Provide the [X, Y] coordinate of the cell's center where the given text is located.  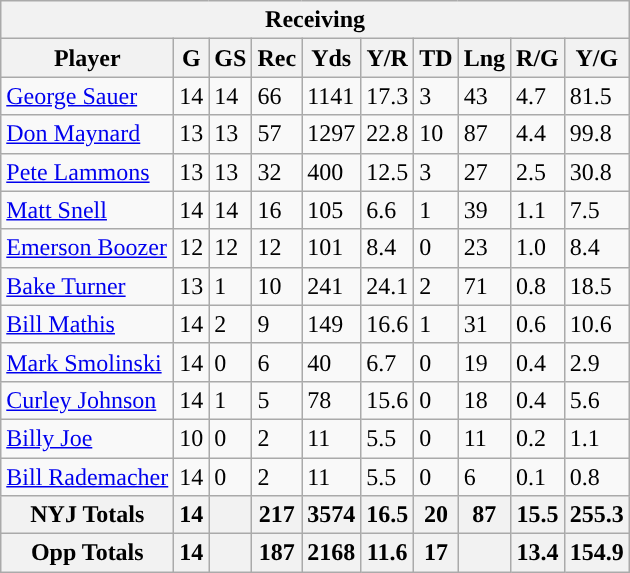
12.5 [388, 172]
27 [484, 172]
GS [230, 58]
Y/G [596, 58]
Emerson Boozer [88, 248]
101 [332, 248]
1297 [332, 134]
16.5 [388, 515]
1.0 [538, 248]
23 [484, 248]
Mark Smolinski [88, 362]
Bill Rademacher [88, 477]
Bake Turner [88, 286]
31 [484, 324]
Billy Joe [88, 438]
6.6 [388, 210]
255.3 [596, 515]
241 [332, 286]
10.6 [596, 324]
NYJ Totals [88, 515]
15.5 [538, 515]
11.6 [388, 553]
39 [484, 210]
2.5 [538, 172]
7.5 [596, 210]
17.3 [388, 96]
Matt Snell [88, 210]
32 [277, 172]
40 [332, 362]
66 [277, 96]
3574 [332, 515]
71 [484, 286]
18.5 [596, 286]
Player [88, 58]
187 [277, 553]
6.7 [388, 362]
Receiving [316, 20]
Curley Johnson [88, 400]
Opp Totals [88, 553]
1141 [332, 96]
13.4 [538, 553]
17 [436, 553]
43 [484, 96]
2168 [332, 553]
24.1 [388, 286]
4.4 [538, 134]
G [192, 58]
149 [332, 324]
Lng [484, 58]
Bill Mathis [88, 324]
217 [277, 515]
22.8 [388, 134]
Don Maynard [88, 134]
105 [332, 210]
Yds [332, 58]
TD [436, 58]
George Sauer [88, 96]
Y/R [388, 58]
R/G [538, 58]
19 [484, 362]
57 [277, 134]
16.6 [388, 324]
4.7 [538, 96]
Pete Lammons [88, 172]
5.6 [596, 400]
15.6 [388, 400]
81.5 [596, 96]
30.8 [596, 172]
0.6 [538, 324]
99.8 [596, 134]
9 [277, 324]
0.1 [538, 477]
16 [277, 210]
154.9 [596, 553]
18 [484, 400]
Rec [277, 58]
0.2 [538, 438]
78 [332, 400]
5 [277, 400]
20 [436, 515]
2.9 [596, 362]
400 [332, 172]
